Scan for the cell matching the given text and deliver its (X, Y) coordinate at center. 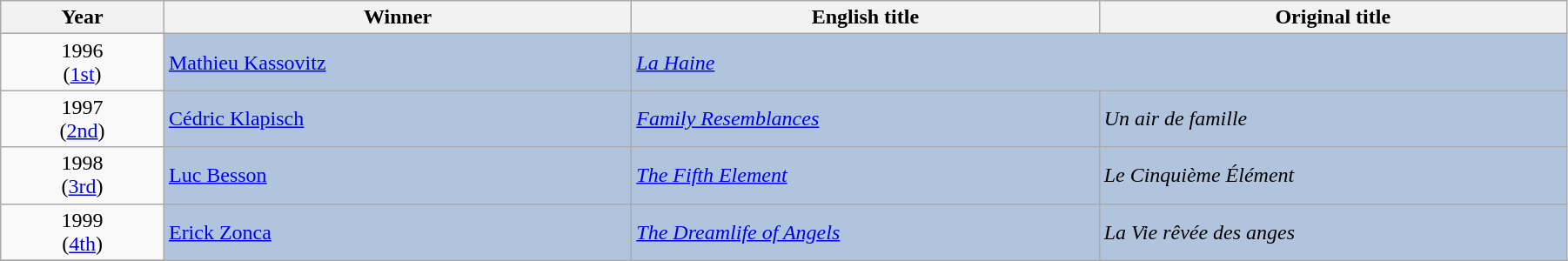
The Dreamlife of Angels (865, 231)
Luc Besson (397, 176)
English title (865, 17)
Mathieu Kassovitz (397, 63)
Family Resemblances (865, 118)
Original title (1333, 17)
Cédric Klapisch (397, 118)
1997(2nd) (83, 118)
La Haine (1100, 63)
La Vie rêvée des anges (1333, 231)
Year (83, 17)
Winner (397, 17)
Erick Zonca (397, 231)
Le Cinquième Élément (1333, 176)
1999(4th) (83, 231)
The Fifth Element (865, 176)
1996(1st) (83, 63)
1998(3rd) (83, 176)
Un air de famille (1333, 118)
